Return [x, y] of the center of cell containing provided text 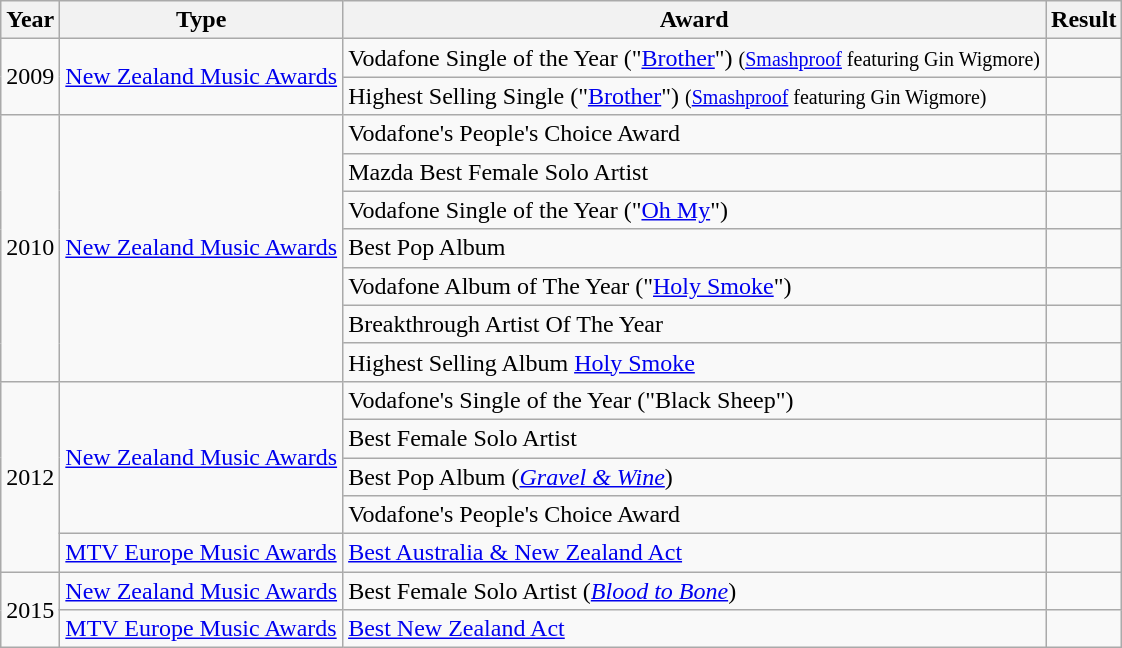
Highest Selling Single ("Brother") (Smashproof featuring Gin Wigmore) [694, 96]
Highest Selling Album Holy Smoke [694, 362]
2012 [30, 476]
Best Pop Album [694, 248]
Best New Zealand Act [694, 629]
Type [202, 20]
Vodafone Single of the Year ("Oh My") [694, 210]
Vodafone Album of The Year ("Holy Smoke") [694, 286]
Mazda Best Female Solo Artist [694, 172]
2009 [30, 77]
Vodafone's Single of the Year ("Black Sheep") [694, 400]
Best Pop Album (Gravel & Wine) [694, 477]
2015 [30, 610]
Best Female Solo Artist [694, 438]
Best Female Solo Artist (Blood to Bone) [694, 591]
Result [1084, 20]
Vodafone Single of the Year ("Brother") (Smashproof featuring Gin Wigmore) [694, 58]
Year [30, 20]
2010 [30, 248]
Award [694, 20]
Breakthrough Artist Of The Year [694, 324]
Best Australia & New Zealand Act [694, 553]
